Detect which cell encompasses the target text, then output its [x, y] center coordinate. 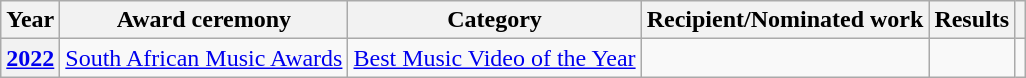
Award ceremony [204, 20]
Results [972, 20]
Recipient/Nominated work [785, 20]
South African Music Awards [204, 58]
Best Music Video of the Year [494, 58]
Year [30, 20]
Category [494, 20]
2022 [30, 58]
